Output the (X, Y) coordinate of the center of the cell containing the given text.  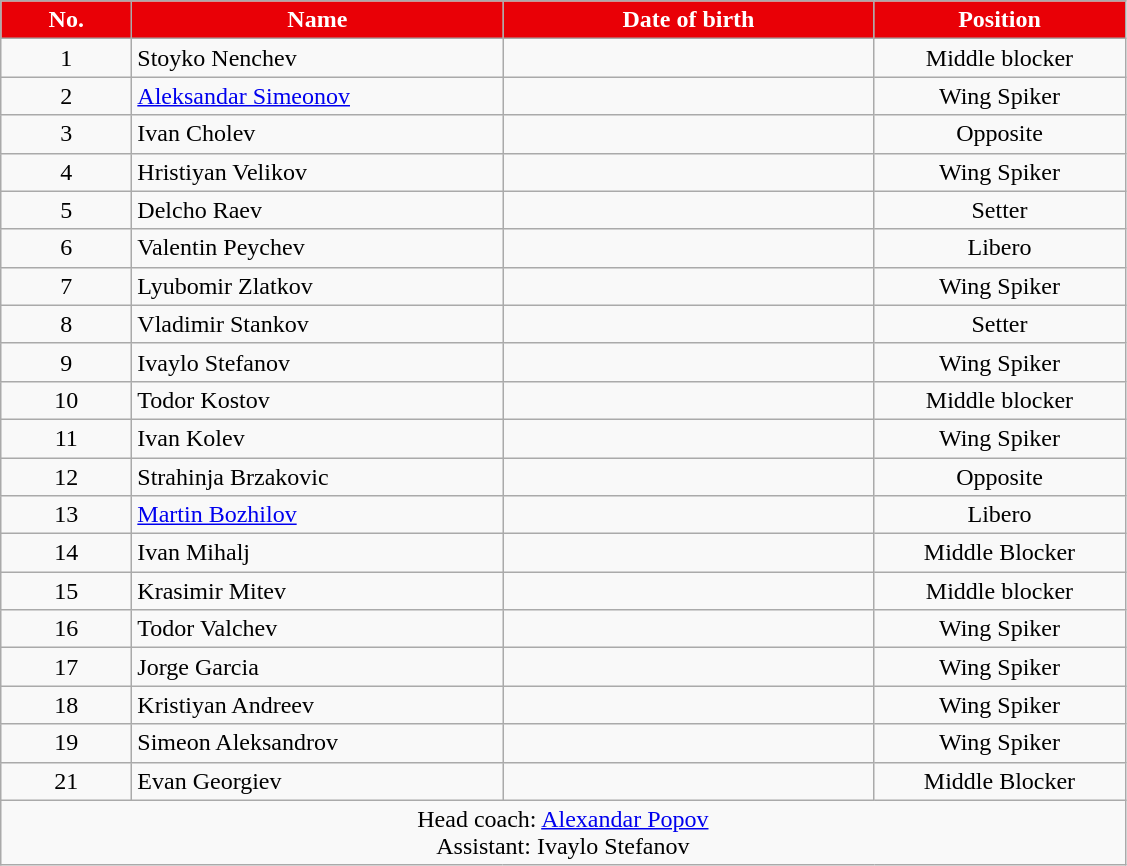
10 (66, 400)
Delcho Raev (318, 210)
Jorge Garcia (318, 667)
Lyubomir Zlatkov (318, 286)
4 (66, 172)
Ivan Mihalj (318, 553)
Position (1000, 20)
Krasimir Mitev (318, 591)
13 (66, 515)
16 (66, 629)
Stoyko Nenchev (318, 58)
Date of birth (688, 20)
15 (66, 591)
1 (66, 58)
Ivan Kolev (318, 438)
Head coach: Alexandar PopovAssistant: Ivaylo Stefanov (563, 832)
7 (66, 286)
Ivan Cholev (318, 134)
No. (66, 20)
8 (66, 324)
Strahinja Brzakovic (318, 477)
Valentin Peychev (318, 248)
Vladimir Stankov (318, 324)
6 (66, 248)
12 (66, 477)
21 (66, 781)
Name (318, 20)
Evan Georgiev (318, 781)
Aleksandar Simeonov (318, 96)
2 (66, 96)
19 (66, 743)
9 (66, 362)
11 (66, 438)
Todor Valchev (318, 629)
5 (66, 210)
Martin Bozhilov (318, 515)
Simeon Aleksandrov (318, 743)
3 (66, 134)
18 (66, 705)
Todor Kostov (318, 400)
17 (66, 667)
14 (66, 553)
Kristiyan Andreev (318, 705)
Hristiyan Velikov (318, 172)
Ivaylo Stefanov (318, 362)
